Capture the cell that displays the provided text and extract its [x, y] central coordinate. 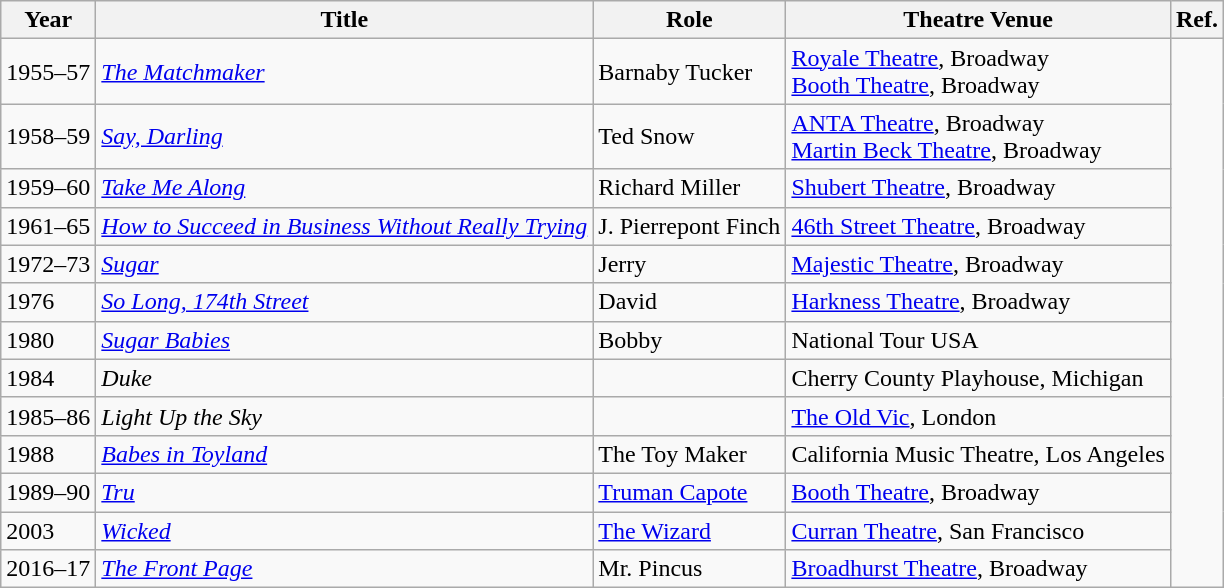
1985–86 [48, 416]
1958–59 [48, 136]
1976 [48, 302]
How to Succeed in Business Without Really Trying [344, 226]
1980 [48, 340]
1984 [48, 378]
Broadhurst Theatre, Broadway [978, 569]
California Music Theatre, Los Angeles [978, 454]
Bobby [690, 340]
46th Street Theatre, Broadway [978, 226]
Sugar Babies [344, 340]
Shubert Theatre, Broadway [978, 188]
Mr. Pincus [690, 569]
Majestic Theatre, Broadway [978, 264]
Say, Darling [344, 136]
Curran Theatre, San Francisco [978, 531]
J. Pierrepont Finch [690, 226]
Duke [344, 378]
Ref. [1196, 20]
Tru [344, 492]
Theatre Venue [978, 20]
Sugar [344, 264]
Truman Capote [690, 492]
Booth Theatre, Broadway [978, 492]
Light Up the Sky [344, 416]
The Wizard [690, 531]
1988 [48, 454]
Harkness Theatre, Broadway [978, 302]
The Old Vic, London [978, 416]
1989–90 [48, 492]
Year [48, 20]
Take Me Along [344, 188]
The Front Page [344, 569]
1959–60 [48, 188]
The Toy Maker [690, 454]
2016–17 [48, 569]
Role [690, 20]
National Tour USA [978, 340]
Jerry [690, 264]
Cherry County Playhouse, Michigan [978, 378]
David [690, 302]
1955–57 [48, 72]
Babes in Toyland [344, 454]
Richard Miller [690, 188]
The Matchmaker [344, 72]
1961–65 [48, 226]
ANTA Theatre, Broadway Martin Beck Theatre, Broadway [978, 136]
Ted Snow [690, 136]
Royale Theatre, Broadway Booth Theatre, Broadway [978, 72]
Wicked [344, 531]
So Long, 174th Street [344, 302]
2003 [48, 531]
Barnaby Tucker [690, 72]
1972–73 [48, 264]
Title [344, 20]
